Locate the cell with the specified text and output its [x, y] center coordinate. 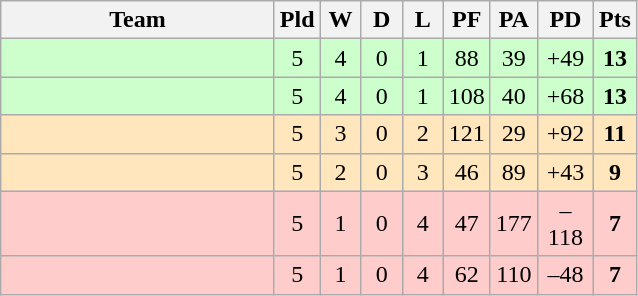
121 [466, 134]
–118 [565, 224]
PA [514, 20]
D [382, 20]
Pld [297, 20]
+43 [565, 172]
+49 [565, 58]
177 [514, 224]
–48 [565, 275]
Team [138, 20]
Pts [614, 20]
W [340, 20]
11 [614, 134]
46 [466, 172]
9 [614, 172]
+92 [565, 134]
47 [466, 224]
108 [466, 96]
62 [466, 275]
88 [466, 58]
PD [565, 20]
+68 [565, 96]
110 [514, 275]
89 [514, 172]
PF [466, 20]
40 [514, 96]
29 [514, 134]
39 [514, 58]
L [422, 20]
